Detect which cell encompasses the target text, then output its [X, Y] center coordinate. 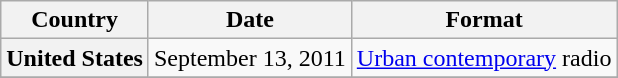
Format [484, 20]
Country [75, 20]
Urban contemporary radio [484, 58]
Date [250, 20]
September 13, 2011 [250, 58]
United States [75, 58]
